Capture the cell that displays the provided text and extract its (X, Y) central coordinate. 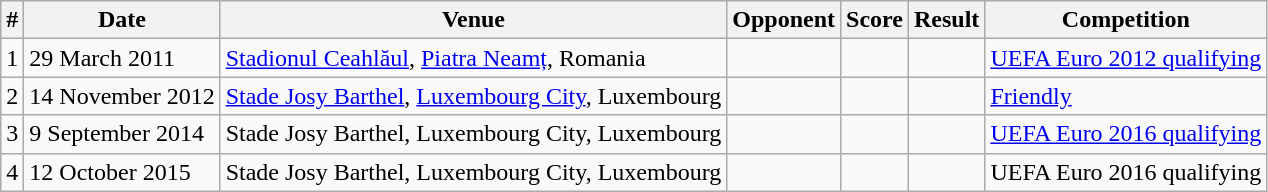
4 (12, 172)
Score (875, 20)
Date (122, 20)
Venue (474, 20)
UEFA Euro 2012 qualifying (1126, 58)
Competition (1126, 20)
14 November 2012 (122, 96)
# (12, 20)
Stadionul Ceahlăul, Piatra Neamț, Romania (474, 58)
Opponent (784, 20)
12 October 2015 (122, 172)
2 (12, 96)
1 (12, 58)
Friendly (1126, 96)
Result (946, 20)
3 (12, 134)
29 March 2011 (122, 58)
9 September 2014 (122, 134)
